Provide the (X, Y) coordinate of the cell's center where the given text is located.  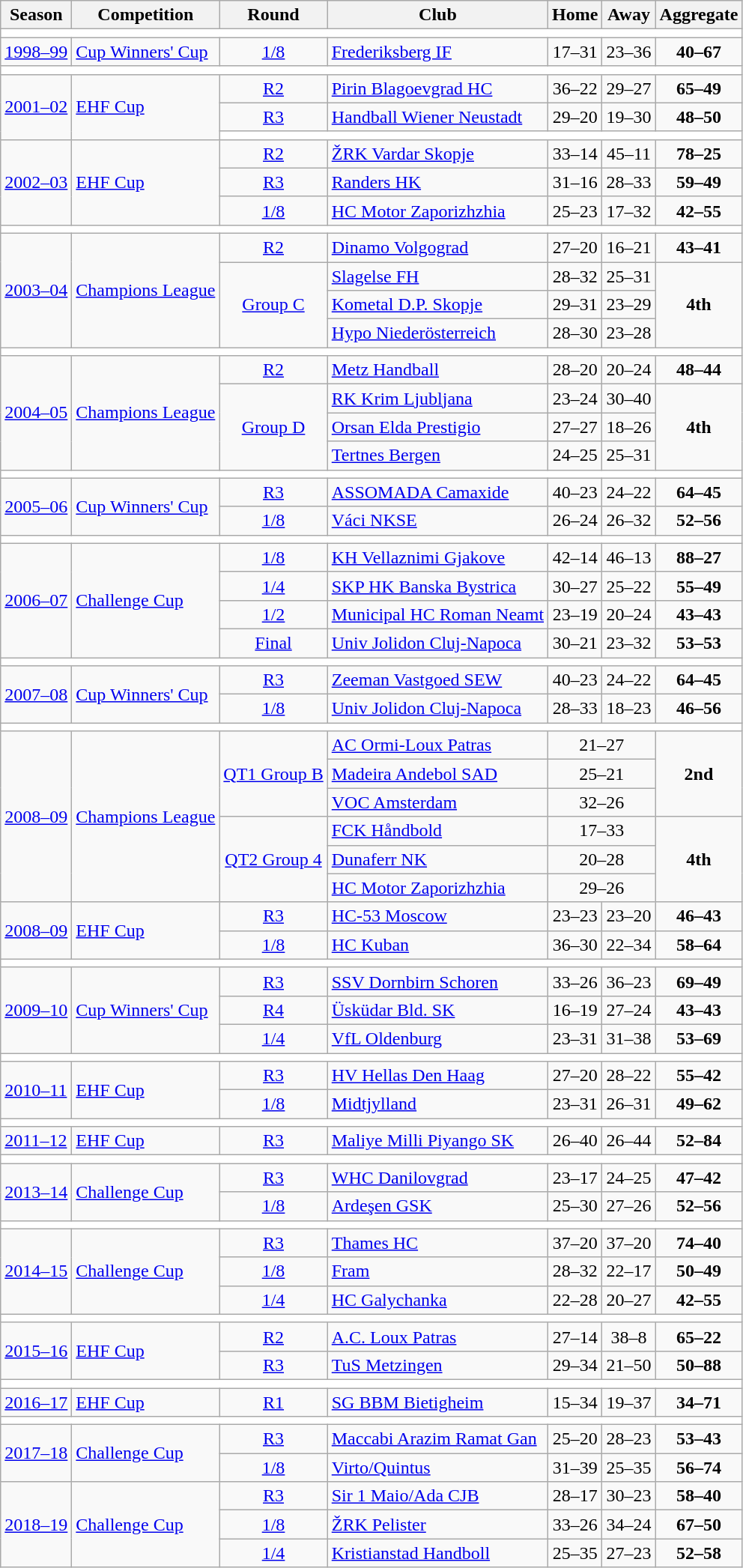
27–26 (629, 1206)
43–41 (699, 247)
31–38 (629, 1038)
22–34 (629, 945)
74–40 (699, 1243)
30–27 (575, 586)
23–36 (629, 52)
2016–17 (36, 1402)
Tertnes Bergen (437, 455)
52–84 (699, 1141)
53–69 (699, 1038)
Competition (145, 15)
58–64 (699, 945)
16–19 (575, 1010)
27–24 (629, 1010)
Handball Wiener Neustadt (437, 117)
Kometal D.P. Skopje (437, 305)
2010–11 (36, 1090)
88–27 (699, 557)
23–19 (575, 614)
29–34 (575, 1365)
23–24 (575, 399)
Orsan Elda Prestigio (437, 427)
33–14 (575, 154)
Randers HK (437, 182)
30–23 (629, 1496)
50–49 (699, 1271)
21–27 (602, 745)
HC-53 Moscow (437, 916)
Madeira Andebol SAD (437, 774)
36–30 (575, 945)
2002–03 (36, 182)
Maliye Milli Piyango SK (437, 1141)
56–74 (699, 1468)
23–32 (629, 643)
Slagelse FH (437, 276)
Sir 1 Maio/Ada CJB (437, 1496)
VfL Oldenburg (437, 1038)
27–23 (629, 1553)
26–24 (575, 521)
46–43 (699, 916)
23–20 (629, 916)
25–30 (575, 1206)
67–50 (699, 1525)
45–11 (629, 154)
27–14 (575, 1337)
31–39 (575, 1468)
26–44 (629, 1141)
27–27 (575, 427)
2011–12 (36, 1141)
HV Hellas Den Haag (437, 1076)
25–23 (575, 211)
30–40 (629, 399)
53–53 (699, 643)
ŽRK Pelister (437, 1525)
20–27 (629, 1300)
17–33 (602, 831)
46–13 (629, 557)
Round (273, 15)
Frederiksberg IF (437, 52)
50–88 (699, 1365)
58–40 (699, 1496)
48–50 (699, 117)
Fram (437, 1271)
48–44 (699, 370)
28–22 (629, 1076)
23–29 (629, 305)
R4 (273, 1010)
69–49 (699, 981)
Zeeman Vastgoed SEW (437, 680)
ASSOMADA Camaxide (437, 492)
42–14 (575, 557)
Dinamo Volgograd (437, 247)
53–43 (699, 1439)
2005–06 (36, 506)
2003–04 (36, 290)
Midtjylland (437, 1104)
Home (575, 15)
1/2 (273, 614)
22–17 (629, 1271)
25–22 (629, 586)
52–58 (699, 1553)
TuS Metzingen (437, 1365)
78–25 (699, 154)
26–32 (629, 521)
SG BBM Bietigheim (437, 1402)
26–40 (575, 1141)
Club (437, 15)
30–21 (575, 643)
2007–08 (36, 694)
18–23 (629, 709)
49–62 (699, 1104)
Hypo Niederösterreich (437, 333)
Thames HC (437, 1243)
Municipal HC Roman Neamt (437, 614)
36–23 (629, 981)
25–20 (575, 1439)
2004–05 (36, 413)
Váci NKSE (437, 521)
R1 (273, 1402)
23–17 (575, 1178)
65–22 (699, 1337)
Aggregate (699, 15)
HC Galychanka (437, 1300)
28–23 (629, 1439)
38–8 (629, 1337)
WHC Danilovgrad (437, 1178)
15–34 (575, 1402)
Season (36, 15)
23–28 (629, 333)
Dunaferr NK (437, 859)
Away (629, 15)
RK Krim Ljubljana (437, 399)
2017–18 (36, 1453)
SKP HK Banska Bystrica (437, 586)
20–28 (602, 859)
Kristianstad Handboll (437, 1553)
Maccabi Arazim Ramat Gan (437, 1439)
28–30 (575, 333)
17–31 (575, 52)
32–26 (602, 802)
46–56 (699, 709)
KH Vellaznimi Gjakove (437, 557)
29–20 (575, 117)
29–26 (602, 888)
40–67 (699, 52)
VOC Amsterdam (437, 802)
16–21 (629, 247)
Metz Handball (437, 370)
2nd (699, 774)
Ardeşen GSK (437, 1206)
18–26 (629, 427)
2015–16 (36, 1351)
1998–99 (36, 52)
55–49 (699, 586)
29–27 (629, 88)
Üsküdar Bld. SK (437, 1010)
19–37 (629, 1402)
Group D (273, 427)
23–23 (575, 916)
17–32 (629, 211)
34–24 (629, 1525)
34–71 (699, 1402)
QT2 Group 4 (273, 859)
Group C (273, 305)
2013–14 (36, 1192)
29–31 (575, 305)
59–49 (699, 182)
ŽRK Vardar Skopje (437, 154)
47–42 (699, 1178)
FCK Håndbold (437, 831)
SSV Dornbirn Schoren (437, 981)
25–21 (602, 774)
65–49 (699, 88)
Virto/Quintus (437, 1468)
22–28 (575, 1300)
A.C. Loux Patras (437, 1337)
36–22 (575, 88)
28–20 (575, 370)
Final (273, 643)
2006–07 (36, 600)
21–50 (629, 1365)
55–42 (699, 1076)
2001–02 (36, 106)
2014–15 (36, 1271)
28–17 (575, 1496)
HC Kuban (437, 945)
QT1 Group B (273, 774)
2009–10 (36, 1010)
26–31 (629, 1104)
19–30 (629, 117)
Pirin Blagoevgrad HC (437, 88)
AC Ormi-Loux Patras (437, 745)
31–16 (575, 182)
2018–19 (36, 1525)
